For the text-containing cell, return its midpoint in [X, Y] coordinate format. 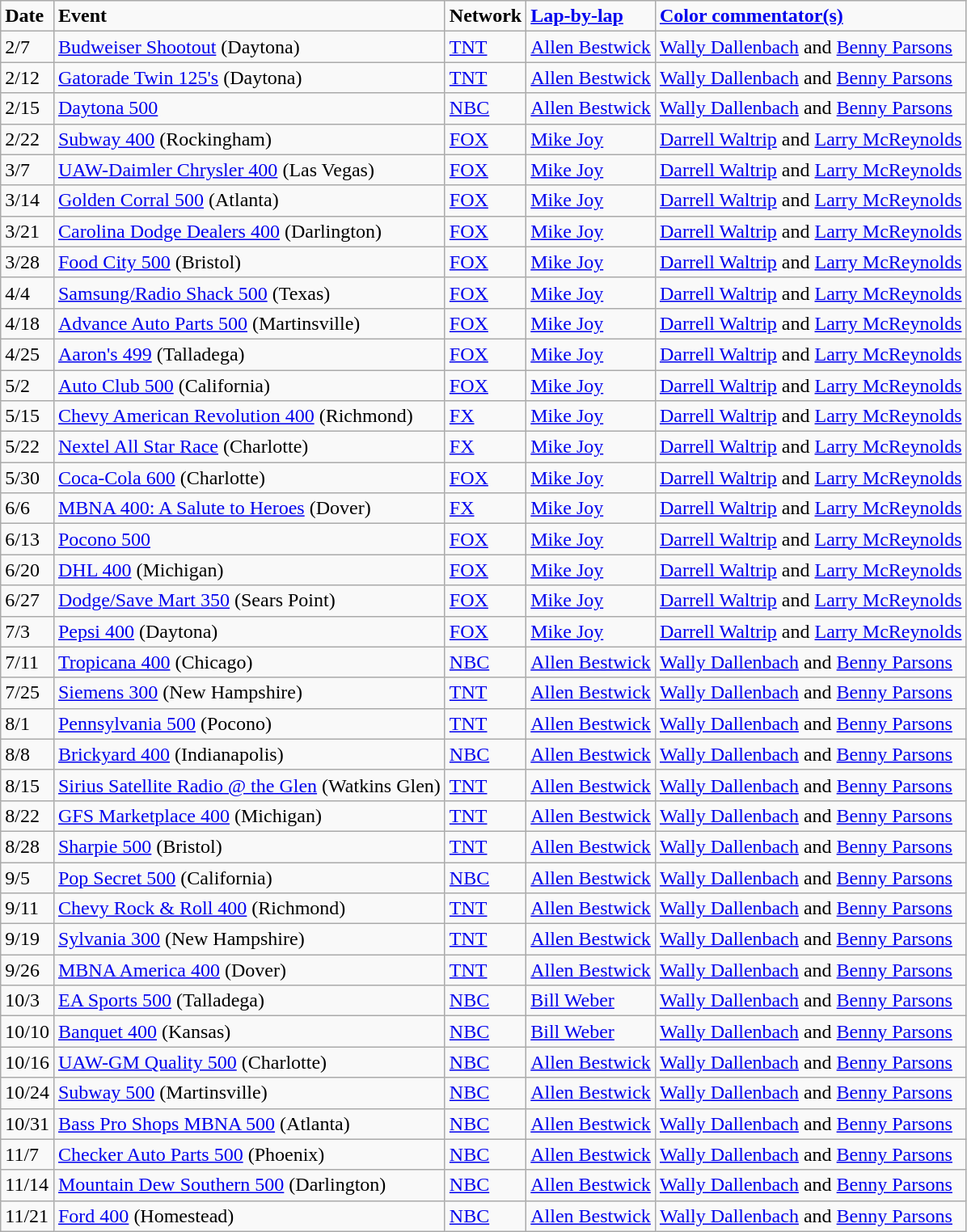
Daytona 500 [249, 108]
4/18 [27, 323]
Carolina Dodge Dealers 400 (Darlington) [249, 231]
9/11 [27, 909]
Auto Club 500 (California) [249, 386]
Aaron's 499 (Talladega) [249, 354]
UAW-GM Quality 500 (Charlotte) [249, 1062]
MBNA America 400 (Dover) [249, 970]
Ford 400 (Homestead) [249, 1216]
10/16 [27, 1062]
2/12 [27, 78]
Golden Corral 500 (Atlanta) [249, 200]
8/28 [27, 846]
10/3 [27, 1001]
3/7 [27, 170]
Bass Pro Shops MBNA 500 (Atlanta) [249, 1124]
Subway 500 (Martinsville) [249, 1093]
Banquet 400 (Kansas) [249, 1032]
5/2 [27, 386]
DHL 400 (Michigan) [249, 570]
8/15 [27, 785]
Dodge/Save Mart 350 (Sears Point) [249, 601]
9/19 [27, 939]
Mountain Dew Southern 500 (Darlington) [249, 1185]
Food City 500 (Bristol) [249, 262]
EA Sports 500 (Talladega) [249, 1001]
Brickyard 400 (Indianapolis) [249, 754]
Advance Auto Parts 500 (Martinsville) [249, 323]
4/25 [27, 354]
5/22 [27, 447]
Nextel All Star Race (Charlotte) [249, 447]
7/25 [27, 693]
Chevy Rock & Roll 400 (Richmond) [249, 909]
11/7 [27, 1154]
10/10 [27, 1032]
5/15 [27, 416]
Pennsylvania 500 (Pocono) [249, 724]
3/21 [27, 231]
Siemens 300 (New Hampshire) [249, 693]
Network [485, 16]
11/21 [27, 1216]
Tropicana 400 (Chicago) [249, 662]
UAW-Daimler Chrysler 400 (Las Vegas) [249, 170]
Budweiser Shootout (Daytona) [249, 47]
Pop Secret 500 (California) [249, 877]
Event [249, 16]
3/14 [27, 200]
6/13 [27, 539]
Lap-by-lap [591, 16]
Color commentator(s) [810, 16]
Coca-Cola 600 (Charlotte) [249, 478]
4/4 [27, 293]
MBNA 400: A Salute to Heroes (Dover) [249, 508]
Date [27, 16]
7/11 [27, 662]
6/6 [27, 508]
8/22 [27, 816]
6/20 [27, 570]
5/30 [27, 478]
9/26 [27, 970]
Samsung/Radio Shack 500 (Texas) [249, 293]
9/5 [27, 877]
8/8 [27, 754]
GFS Marketplace 400 (Michigan) [249, 816]
8/1 [27, 724]
2/15 [27, 108]
Checker Auto Parts 500 (Phoenix) [249, 1154]
7/3 [27, 631]
3/28 [27, 262]
Chevy American Revolution 400 (Richmond) [249, 416]
Pocono 500 [249, 539]
Sylvania 300 (New Hampshire) [249, 939]
Gatorade Twin 125's (Daytona) [249, 78]
Pepsi 400 (Daytona) [249, 631]
Sirius Satellite Radio @ the Glen (Watkins Glen) [249, 785]
Subway 400 (Rockingham) [249, 139]
2/22 [27, 139]
11/14 [27, 1185]
Sharpie 500 (Bristol) [249, 846]
10/24 [27, 1093]
10/31 [27, 1124]
6/27 [27, 601]
2/7 [27, 47]
